Identify which cell holds the provided text, then report its [X, Y] central coordinate. 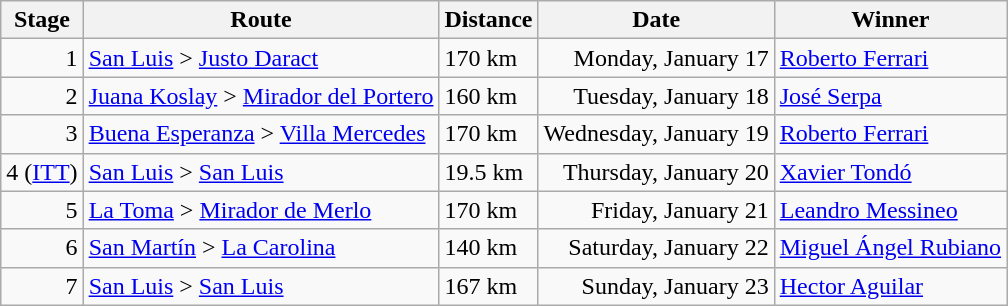
160 km [488, 96]
140 km [488, 248]
San Martín > La Carolina [261, 248]
19.5 km [488, 172]
3 [42, 134]
Stage [42, 20]
Distance [488, 20]
Hector Aguilar [890, 286]
4 (ITT) [42, 172]
Date [656, 20]
6 [42, 248]
Route [261, 20]
7 [42, 286]
Saturday, January 22 [656, 248]
Monday, January 17 [656, 58]
Tuesday, January 18 [656, 96]
1 [42, 58]
5 [42, 210]
Juana Koslay > Mirador del Portero [261, 96]
La Toma > Mirador de Merlo [261, 210]
Thursday, January 20 [656, 172]
167 km [488, 286]
Miguel Ángel Rubiano [890, 248]
Winner [890, 20]
Xavier Tondó [890, 172]
Sunday, January 23 [656, 286]
Leandro Messineo [890, 210]
Friday, January 21 [656, 210]
San Luis > Justo Daract [261, 58]
2 [42, 96]
José Serpa [890, 96]
Buena Esperanza > Villa Mercedes [261, 134]
Wednesday, January 19 [656, 134]
